For the text-containing cell, return its midpoint in [X, Y] coordinate format. 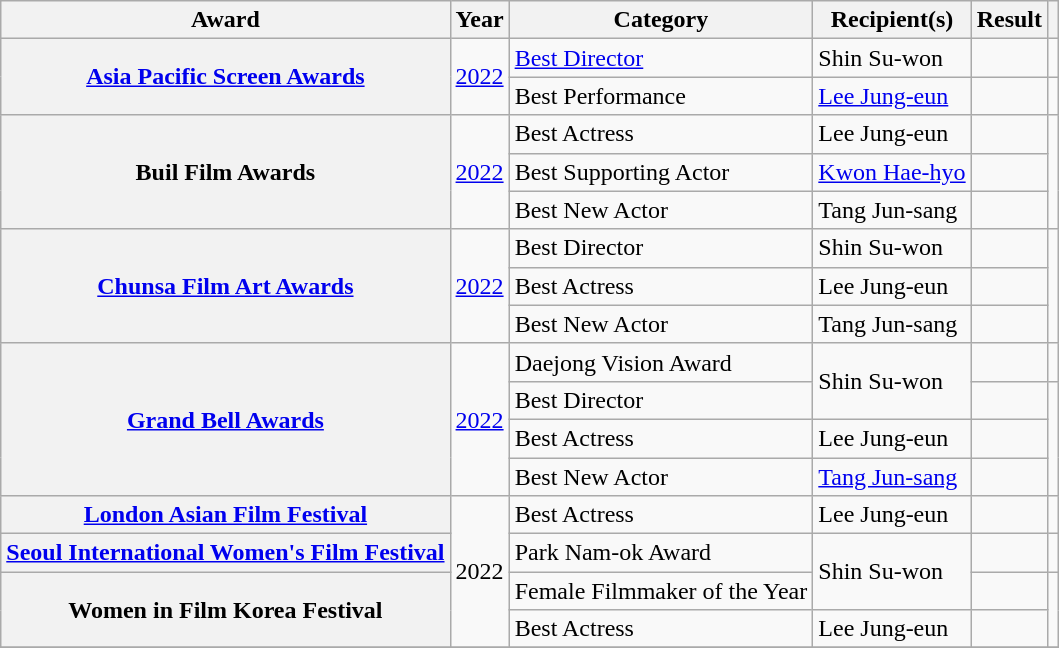
Recipient(s) [892, 20]
Award [226, 20]
Asia Pacific Screen Awards [226, 77]
Seoul International Women's Film Festival [226, 553]
Grand Bell Awards [226, 419]
Female Filmmaker of the Year [661, 591]
Daejong Vision Award [661, 362]
Best Supporting Actor [661, 172]
Category [661, 20]
Women in Film Korea Festival [226, 610]
Kwon Hae-hyo [892, 172]
Best Performance [661, 96]
Result [1009, 20]
Year [480, 20]
London Asian Film Festival [226, 515]
Park Nam-ok Award [661, 553]
Chunsa Film Art Awards [226, 286]
Buil Film Awards [226, 172]
